Search for the cell housing the specified text and yield its (X, Y) center coordinate. 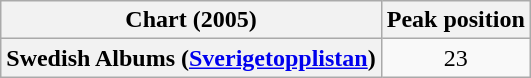
Swedish Albums (Sverigetopplistan) (191, 58)
23 (456, 58)
Peak position (456, 20)
Chart (2005) (191, 20)
